Scan for the cell matching the given text and deliver its [x, y] coordinate at center. 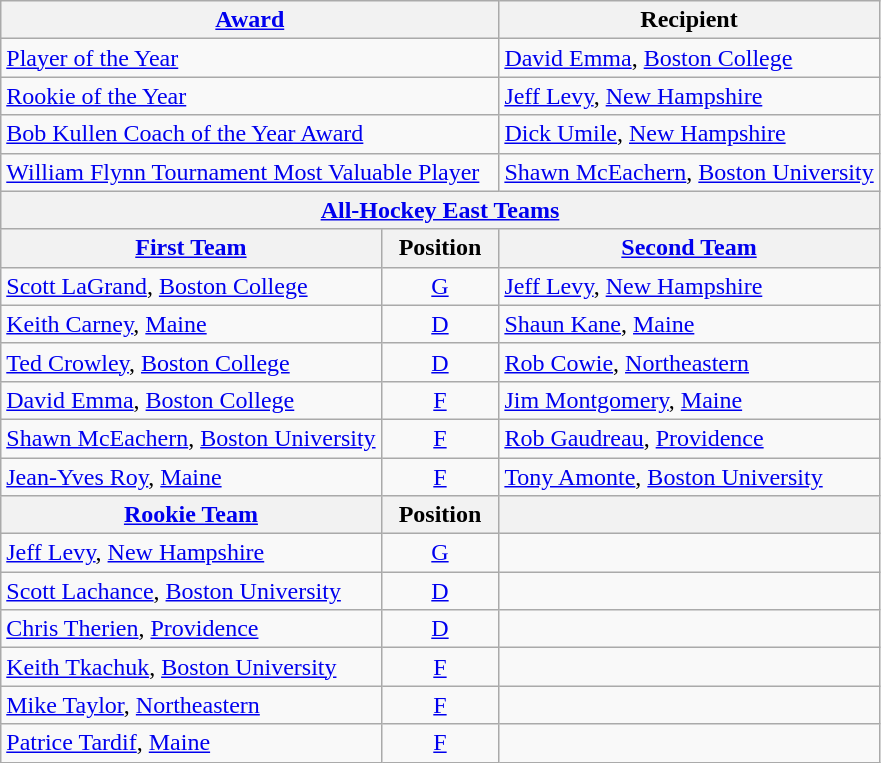
Scott Lachance, Boston University [191, 591]
Rookie Team [191, 515]
Rob Gaudreau, Providence [689, 438]
Player of the Year [250, 58]
Keith Tkachuk, Boston University [191, 667]
Shaun Kane, Maine [689, 324]
Mike Taylor, Northeastern [191, 705]
All-Hockey East Teams [440, 210]
Patrice Tardif, Maine [191, 743]
Bob Kullen Coach of the Year Award [250, 134]
Dick Umile, New Hampshire [689, 134]
Scott LaGrand, Boston College [191, 286]
Jean-Yves Roy, Maine [191, 477]
Award [250, 20]
Rob Cowie, Northeastern [689, 362]
Ted Crowley, Boston College [191, 362]
William Flynn Tournament Most Valuable Player [250, 172]
Keith Carney, Maine [191, 324]
Second Team [689, 248]
Rookie of the Year [250, 96]
Chris Therien, Providence [191, 629]
Tony Amonte, Boston University [689, 477]
Recipient [689, 20]
Jim Montgomery, Maine [689, 400]
First Team [191, 248]
